For the text-containing cell, return its midpoint in (x, y) coordinate format. 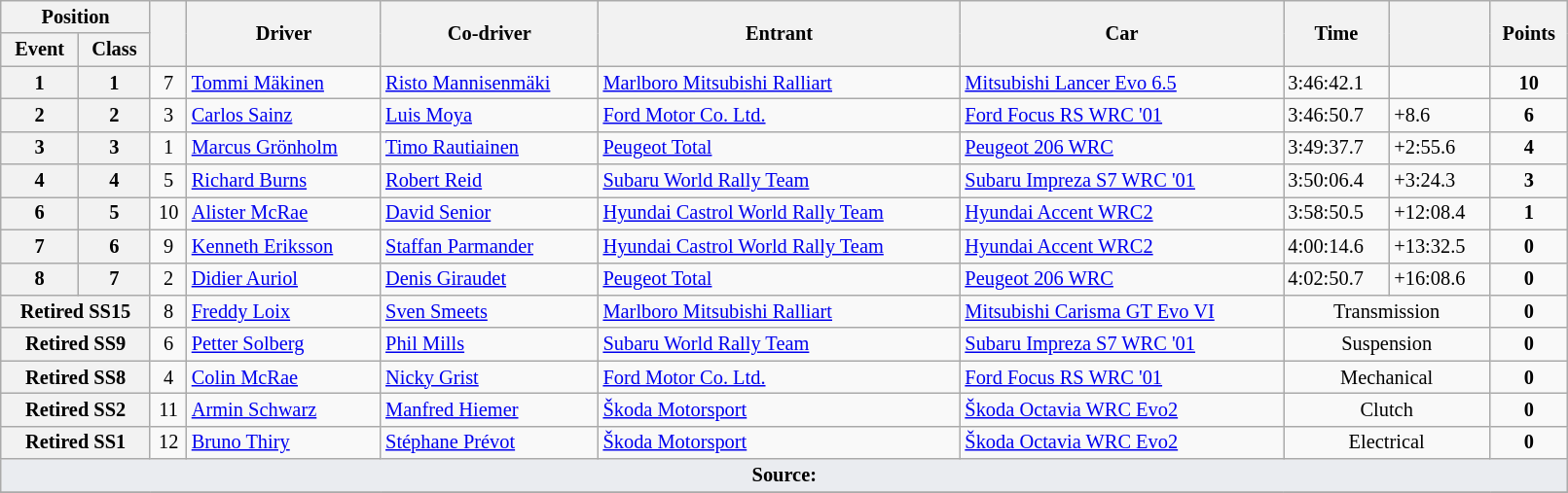
Manfred Hiemer (489, 409)
Entrant (780, 33)
Carlos Sainz (284, 115)
Clutch (1386, 409)
Luis Moya (489, 115)
Suspension (1386, 344)
Nicky Grist (489, 377)
Freddy Loix (284, 311)
Kenneth Eriksson (284, 246)
12 (167, 442)
Alister McRae (284, 213)
+8.6 (1439, 115)
Co-driver (489, 33)
Position (76, 17)
Sven Smeets (489, 311)
4:02:50.7 (1335, 279)
Robert Reid (489, 181)
9 (167, 246)
Mechanical (1386, 377)
Mitsubishi Carisma GT Evo VI (1122, 311)
Points (1529, 33)
3:50:06.4 (1335, 181)
Bruno Thiry (284, 442)
Tommi Mäkinen (284, 83)
Retired SS15 (76, 311)
Didier Auriol (284, 279)
Stéphane Prévot (489, 442)
3:46:50.7 (1335, 115)
Mitsubishi Lancer Evo 6.5 (1122, 83)
Electrical (1386, 442)
Risto Mannisenmäki (489, 83)
Retired SS9 (76, 344)
Timo Rautiainen (489, 148)
Driver (284, 33)
Marcus Grönholm (284, 148)
Time (1335, 33)
Denis Giraudet (489, 279)
+2:55.6 (1439, 148)
Retired SS8 (76, 377)
Armin Schwarz (284, 409)
11 (167, 409)
+13:32.5 (1439, 246)
Staffan Parmander (489, 246)
+12:08.4 (1439, 213)
Car (1122, 33)
Richard Burns (284, 181)
3:49:37.7 (1335, 148)
Colin McRae (284, 377)
3:58:50.5 (1335, 213)
Petter Solberg (284, 344)
Transmission (1386, 311)
Retired SS1 (76, 442)
3:46:42.1 (1335, 83)
+3:24.3 (1439, 181)
Event (40, 50)
+16:08.6 (1439, 279)
Source: (784, 475)
Retired SS2 (76, 409)
Class (115, 50)
David Senior (489, 213)
Phil Mills (489, 344)
4:00:14.6 (1335, 246)
